Provide the (X, Y) coordinate of the cell's center where the given text is located.  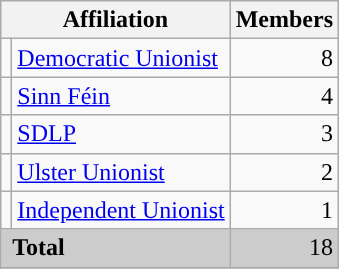
Independent Unionist (121, 210)
3 (284, 134)
4 (284, 96)
SDLP (121, 134)
2 (284, 172)
8 (284, 58)
Members (284, 20)
Total (116, 248)
Democratic Unionist (121, 58)
18 (284, 248)
Ulster Unionist (121, 172)
Affiliation (116, 20)
1 (284, 210)
Sinn Féin (121, 96)
